Return the [X, Y] coordinate for the center point of the cell that contains the specified text.  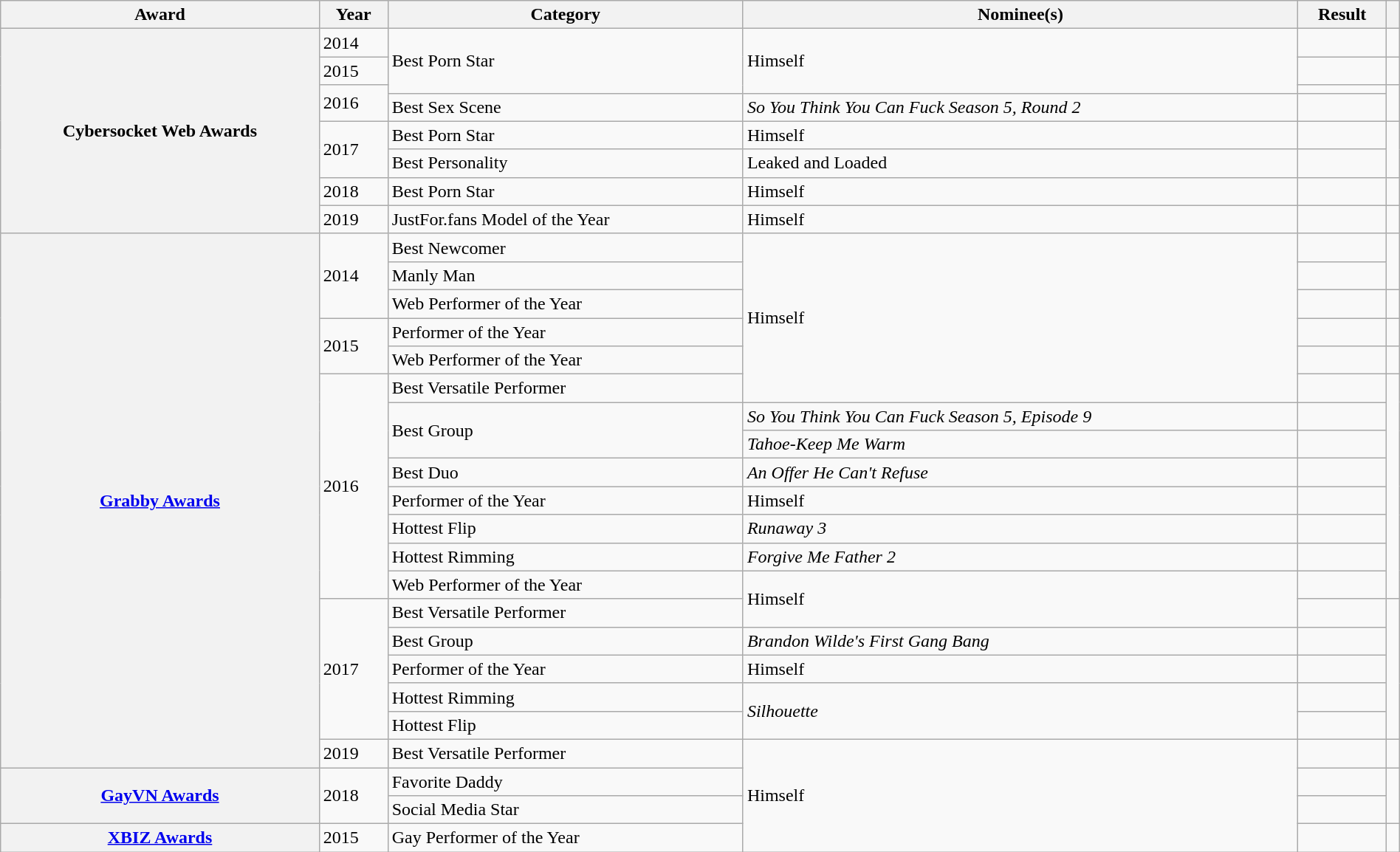
So You Think You Can Fuck Season 5, Episode 9 [1020, 416]
Best Duo [566, 473]
An Offer He Can't Refuse [1020, 473]
Tahoe-Keep Me Warm [1020, 444]
Cybersocket Web Awards [160, 131]
Favorite Daddy [566, 782]
Brandon Wilde's First Gang Bang [1020, 641]
Award [160, 15]
Nominee(s) [1020, 15]
Category [566, 15]
Social Media Star [566, 810]
Year [353, 15]
Runaway 3 [1020, 529]
GayVN Awards [160, 796]
Result [1342, 15]
Best Sex Scene [566, 107]
JustFor.fans Model of the Year [566, 219]
Manly Man [566, 275]
XBIZ Awards [160, 838]
Silhouette [1020, 711]
Best Personality [566, 163]
Grabby Awards [160, 501]
Best Newcomer [566, 247]
Forgive Me Father 2 [1020, 557]
Gay Performer of the Year [566, 838]
Leaked and Loaded [1020, 163]
So You Think You Can Fuck Season 5, Round 2 [1020, 107]
